Detect which cell encompasses the target text, then output its (x, y) center coordinate. 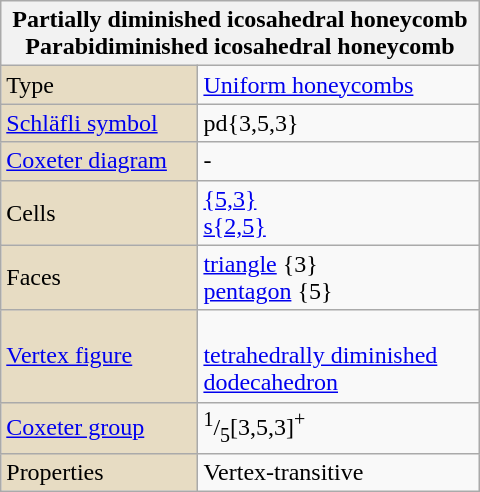
{5,3} s{2,5} (338, 212)
1/5[3,5,3]+ (338, 428)
pd{3,5,3} (338, 123)
Properties (100, 472)
- (338, 161)
Coxeter diagram (100, 161)
tetrahedrally diminisheddodecahedron (338, 356)
Cells (100, 212)
Vertex figure (100, 356)
Vertex-transitive (338, 472)
Faces (100, 278)
Uniform honeycombs (338, 85)
Coxeter group (100, 428)
triangle {3}pentagon {5} (338, 278)
Schläfli symbol (100, 123)
Type (100, 85)
Partially diminished icosahedral honeycombParabidiminished icosahedral honeycomb (240, 34)
